Determine the (X, Y) coordinate at the center of the cell enclosing the given text.  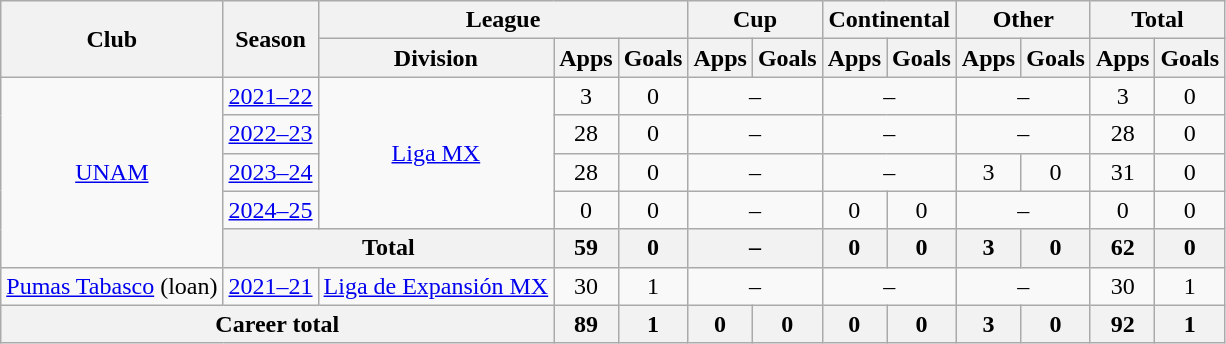
Cup (755, 20)
League (503, 20)
Liga MX (436, 153)
92 (1122, 324)
89 (586, 324)
2023–24 (270, 172)
2024–25 (270, 210)
Other (1023, 20)
62 (1122, 248)
Liga de Expansión MX (436, 286)
59 (586, 248)
Continental (889, 20)
Division (436, 58)
2021–22 (270, 96)
UNAM (112, 172)
2021–21 (270, 286)
2022–23 (270, 134)
Career total (278, 324)
Season (270, 39)
Pumas Tabasco (loan) (112, 286)
Club (112, 39)
31 (1122, 172)
